Identify which cell holds the provided text, then report its (X, Y) central coordinate. 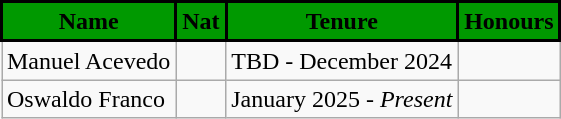
Manuel Acevedo (89, 60)
Nat (201, 22)
Honours (509, 22)
Tenure (342, 22)
Oswaldo Franco (89, 99)
Name (89, 22)
TBD - December 2024 (342, 60)
January 2025 - Present (342, 99)
